From the cell containing the given text, extract its center point as [X, Y] coordinate. 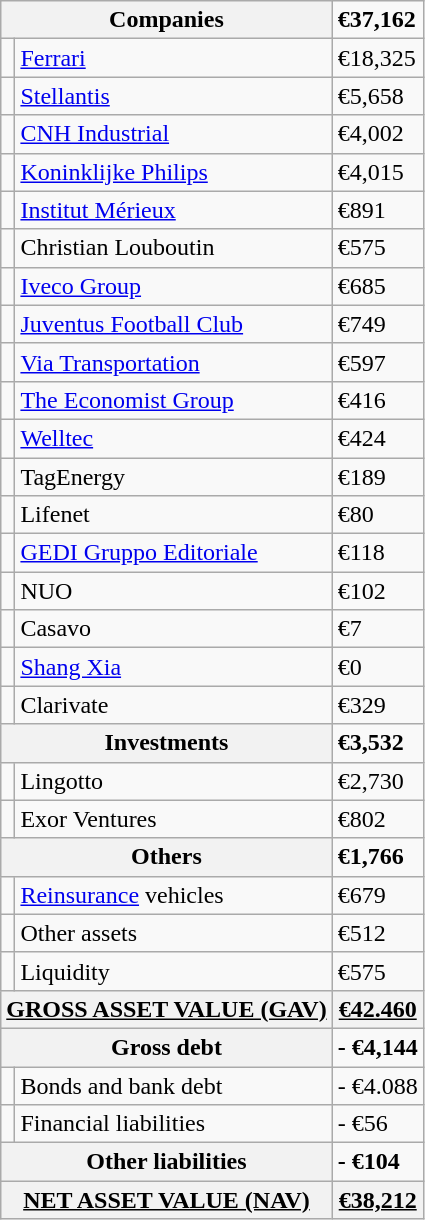
Koninklijke Philips [174, 172]
- €4,144 [378, 1047]
€102 [378, 591]
€416 [378, 400]
€42.460 [378, 1009]
€18,325 [378, 58]
Casavo [174, 629]
€7 [378, 629]
€685 [378, 286]
€679 [378, 895]
€329 [378, 705]
Clarivate [174, 705]
GEDI Gruppo Editoriale [174, 553]
Lifenet [174, 515]
Bonds and bank debt [174, 1085]
Via Transportation [174, 362]
Liquidity [174, 971]
Investments [166, 743]
€37,162 [378, 20]
Reinsurance vehicles [174, 895]
Gross debt [166, 1047]
Ferrari [174, 58]
€38,212 [378, 1200]
- €56 [378, 1124]
€189 [378, 477]
- €104 [378, 1162]
The Economist Group [174, 400]
Financial liabilities [174, 1124]
€4,002 [378, 134]
€512 [378, 933]
€2,730 [378, 781]
CNH Industrial [174, 134]
€1,766 [378, 857]
Companies [166, 20]
€802 [378, 819]
Welltec [174, 438]
Shang Xia [174, 667]
Juventus Football Club [174, 324]
€4,015 [378, 172]
GROSS ASSET VALUE (GAV) [166, 1009]
NET ASSET VALUE (NAV) [166, 1200]
Christian Louboutin [174, 248]
Institut Mérieux [174, 210]
€5,658 [378, 96]
Lingotto [174, 781]
€0 [378, 667]
Stellantis [174, 96]
€597 [378, 362]
€749 [378, 324]
Other liabilities [166, 1162]
Iveco Group [174, 286]
Exor Ventures [174, 819]
Other assets [174, 933]
€80 [378, 515]
€3,532 [378, 743]
€424 [378, 438]
TagEnergy [174, 477]
Others [166, 857]
€891 [378, 210]
€118 [378, 553]
NUO [174, 591]
- €4.088 [378, 1085]
